Search for the cell housing the specified text and yield its [x, y] center coordinate. 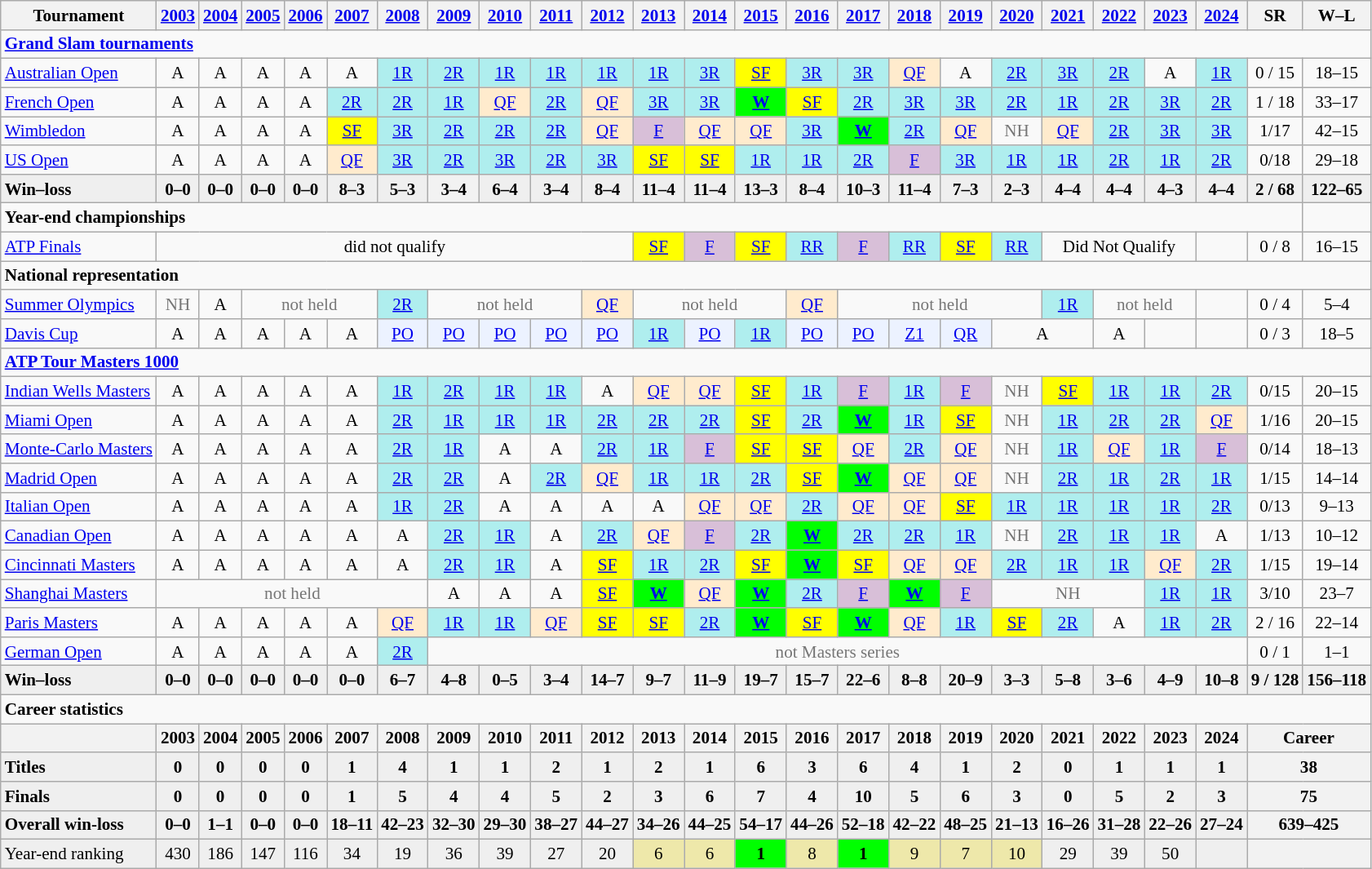
0 / 1 [1276, 651]
34–26 [659, 824]
75 [1308, 796]
18–15 [1336, 73]
Indian Wells Masters [78, 392]
US Open [78, 160]
Monte-Carlo Masters [78, 449]
ATP Finals [78, 246]
Canadian Open [78, 535]
34 [352, 853]
0 / 3 [1276, 333]
did not qualify [395, 246]
4–8 [454, 681]
16–26 [1069, 824]
42–15 [1336, 131]
116 [305, 853]
Did Not Qualify [1119, 246]
SR [1276, 15]
1/16 [1276, 419]
2 / 68 [1276, 188]
38 [1308, 767]
9–13 [1336, 506]
Paris Masters [78, 622]
4–9 [1170, 681]
not Masters series [838, 651]
0 / 15 [1276, 73]
122–65 [1336, 188]
0 / 8 [1276, 246]
9–7 [659, 681]
Year-end championships [653, 217]
5–3 [403, 188]
Z1 [915, 333]
Madrid Open [78, 478]
23–7 [1336, 594]
42–22 [915, 824]
44–27 [607, 824]
0/15 [1276, 392]
1/13 [1276, 535]
147 [263, 853]
156–118 [1336, 681]
13–3 [760, 188]
9 [915, 853]
38–27 [556, 824]
0/13 [1276, 506]
0 / 4 [1276, 304]
Shanghai Masters [78, 594]
0/18 [1276, 160]
Career [1308, 738]
Australian Open [78, 73]
19–14 [1336, 565]
33–17 [1336, 101]
10–12 [1336, 535]
29 [1069, 853]
14–14 [1336, 478]
4–3 [1170, 188]
1 / 18 [1276, 101]
Summer Olympics [78, 304]
10–3 [863, 188]
Overall win-loss [78, 824]
3–6 [1119, 681]
W–L [1336, 15]
29–30 [506, 824]
27 [556, 853]
32–30 [454, 824]
36 [454, 853]
QR [966, 333]
11–9 [710, 681]
Tournament [78, 15]
1/17 [1276, 131]
Year-end ranking [78, 853]
27–24 [1222, 824]
430 [178, 853]
3–3 [1016, 681]
ATP Tour Masters 1000 [685, 362]
0/14 [1276, 449]
52–18 [863, 824]
2–3 [1016, 188]
20 [607, 853]
18–11 [352, 824]
50 [1170, 853]
Italian Open [78, 506]
Grand Slam tournaments [685, 44]
Miami Open [78, 419]
22–14 [1336, 622]
15–7 [812, 681]
2 / 16 [1276, 622]
18–5 [1336, 333]
9 / 128 [1276, 681]
Career statistics [685, 708]
42–23 [403, 824]
Titles [78, 767]
44–25 [710, 824]
16–15 [1336, 246]
8 [812, 853]
Finals [78, 796]
22–6 [863, 681]
8–8 [915, 681]
21–13 [1016, 824]
National representation [685, 276]
18–13 [1336, 449]
0–5 [506, 681]
639–425 [1308, 824]
44–26 [812, 824]
14–7 [607, 681]
6–4 [506, 188]
Wimbledon [78, 131]
22–26 [1170, 824]
German Open [78, 651]
31–28 [1119, 824]
7–3 [966, 188]
Davis Cup [78, 333]
6–7 [403, 681]
Cincinnati Masters [78, 565]
3/10 [1276, 594]
5–8 [1069, 681]
19 [403, 853]
29–18 [1336, 160]
48–25 [966, 824]
19–7 [760, 681]
20–9 [966, 681]
French Open [78, 101]
10–8 [1222, 681]
5–4 [1336, 304]
186 [220, 853]
8–3 [352, 188]
54–17 [760, 824]
